Scan for the cell matching the given text and deliver its [X, Y] coordinate at center. 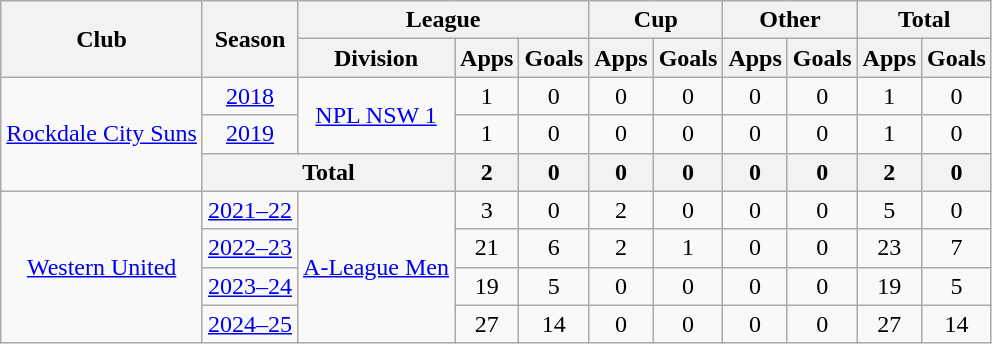
2019 [250, 134]
2024–25 [250, 324]
2021–22 [250, 210]
Rockdale City Suns [102, 134]
23 [889, 248]
A-League Men [376, 267]
League [444, 20]
Cup [656, 20]
Season [250, 39]
7 [957, 248]
Western United [102, 267]
21 [487, 248]
3 [487, 210]
6 [554, 248]
2023–24 [250, 286]
Other [790, 20]
2022–23 [250, 248]
Club [102, 39]
NPL NSW 1 [376, 115]
Division [376, 58]
2018 [250, 96]
